Determine the (X, Y) coordinate at the center of the cell enclosing the given text.  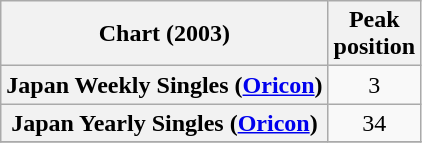
Peakposition (374, 34)
Japan Yearly Singles (Oricon) (164, 123)
34 (374, 123)
Chart (2003) (164, 34)
Japan Weekly Singles (Oricon) (164, 85)
3 (374, 85)
